Provide the [x, y] coordinate of the cell's center where the given text is located.  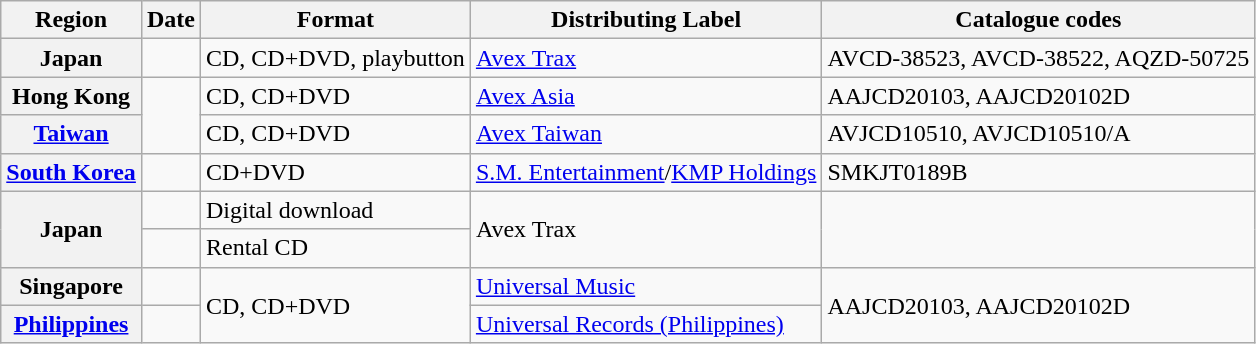
Format [335, 20]
CD+DVD [335, 172]
Avex Taiwan [646, 134]
Universal Music [646, 286]
Date [170, 20]
CD, CD+DVD, playbutton [335, 58]
Universal Records (Philippines) [646, 324]
Distributing Label [646, 20]
Region [72, 20]
Singapore [72, 286]
AVJCD10510, AVJCD10510/A [1038, 134]
Philippines [72, 324]
S.M. Entertainment/KMP Holdings [646, 172]
South Korea [72, 172]
AVCD-38523, AVCD-38522, AQZD-50725 [1038, 58]
Taiwan [72, 134]
SMKJT0189B [1038, 172]
Rental CD [335, 248]
Digital download [335, 210]
Hong Kong [72, 96]
Catalogue codes [1038, 20]
Avex Asia [646, 96]
